Provide the (X, Y) coordinate of the cell's center where the given text is located.  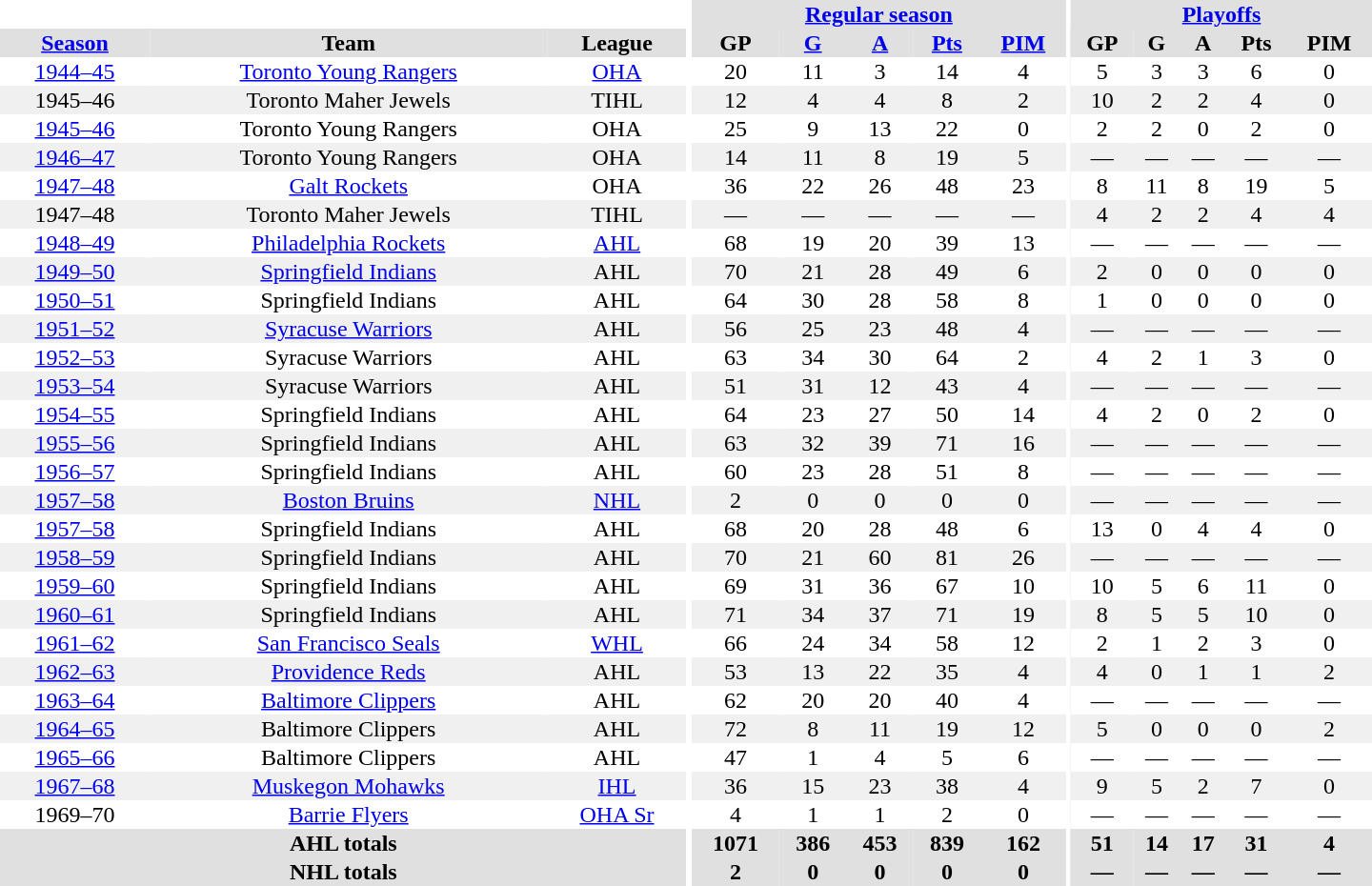
1962–63 (74, 672)
1958–59 (74, 557)
1950–51 (74, 300)
Team (349, 43)
69 (736, 586)
1951–52 (74, 329)
Regular season (878, 14)
1967–68 (74, 786)
38 (947, 786)
1965–66 (74, 757)
49 (947, 272)
San Francisco Seals (349, 643)
7 (1256, 786)
IHL (616, 786)
1952–53 (74, 357)
1953–54 (74, 386)
24 (813, 643)
Muskegon Mohawks (349, 786)
67 (947, 586)
53 (736, 672)
1948–49 (74, 243)
66 (736, 643)
Galt Rockets (349, 186)
1969–70 (74, 815)
Barrie Flyers (349, 815)
37 (879, 614)
81 (947, 557)
Philadelphia Rockets (349, 243)
Providence Reds (349, 672)
1961–62 (74, 643)
43 (947, 386)
162 (1023, 843)
1959–60 (74, 586)
1944–45 (74, 71)
17 (1202, 843)
NHL totals (343, 872)
1955–56 (74, 443)
839 (947, 843)
AHL totals (343, 843)
72 (736, 729)
15 (813, 786)
League (616, 43)
Playoffs (1221, 14)
1946–47 (74, 157)
56 (736, 329)
WHL (616, 643)
16 (1023, 443)
40 (947, 700)
Boston Bruins (349, 500)
453 (879, 843)
1949–50 (74, 272)
62 (736, 700)
1954–55 (74, 414)
386 (813, 843)
1964–65 (74, 729)
35 (947, 672)
1963–64 (74, 700)
1960–61 (74, 614)
1956–57 (74, 472)
OHA Sr (616, 815)
50 (947, 414)
NHL (616, 500)
47 (736, 757)
Season (74, 43)
1071 (736, 843)
27 (879, 414)
32 (813, 443)
